Return (x, y) of the center of cell containing provided text 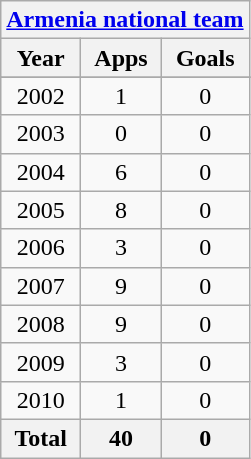
Total (41, 438)
2003 (41, 134)
2004 (41, 172)
40 (122, 438)
Apps (122, 58)
2008 (41, 324)
8 (122, 210)
Armenia national team (125, 20)
6 (122, 172)
2009 (41, 362)
2002 (41, 96)
2010 (41, 400)
Goals (205, 58)
2007 (41, 286)
Year (41, 58)
2006 (41, 248)
2005 (41, 210)
